Pinpoint the cell where the given text exists, returning its (x, y) midpoint coordinate. 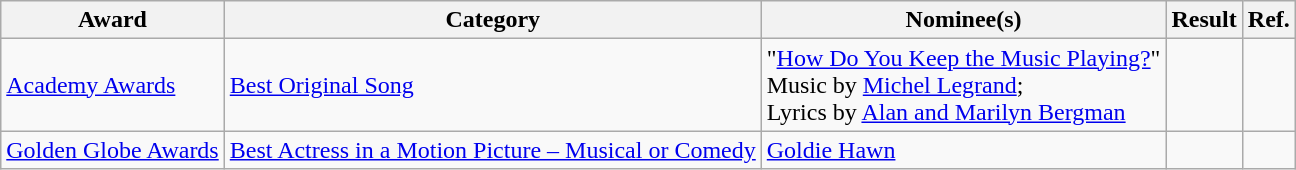
Result (1204, 20)
"How Do You Keep the Music Playing?" Music by Michel Legrand; Lyrics by Alan and Marilyn Bergman (964, 85)
Best Actress in a Motion Picture – Musical or Comedy (492, 150)
Category (492, 20)
Award (113, 20)
Academy Awards (113, 85)
Goldie Hawn (964, 150)
Best Original Song (492, 85)
Nominee(s) (964, 20)
Ref. (1268, 20)
Golden Globe Awards (113, 150)
